From the cell containing the given text, extract its center point as [x, y] coordinate. 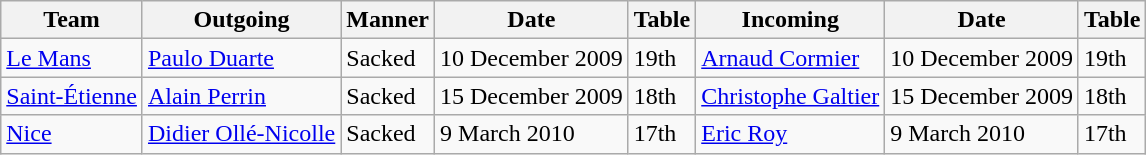
Eric Roy [790, 134]
Nice [72, 134]
Le Mans [72, 58]
Paulo Duarte [241, 58]
Didier Ollé-Nicolle [241, 134]
Christophe Galtier [790, 96]
Saint-Étienne [72, 96]
Incoming [790, 20]
Outgoing [241, 20]
Team [72, 20]
Arnaud Cormier [790, 58]
Manner [388, 20]
Alain Perrin [241, 96]
